Determine the [x, y] coordinate at the center of the cell enclosing the given text.  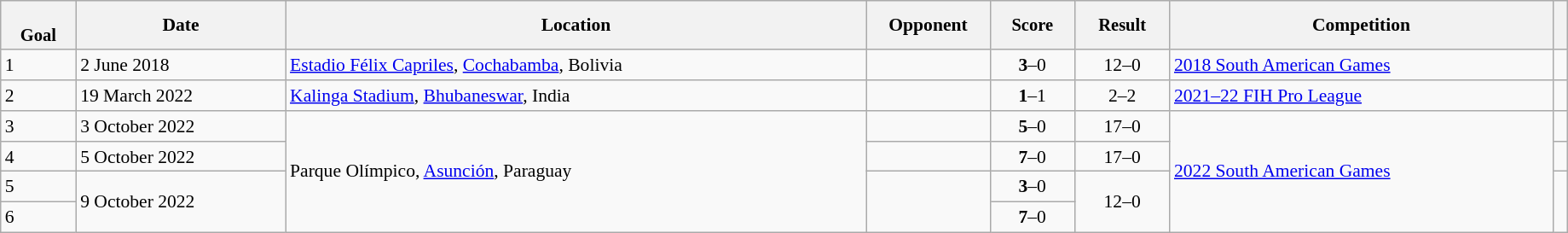
2 [38, 96]
3 [38, 126]
2022 South American Games [1361, 172]
Parque Olímpico, Asunción, Paraguay [576, 172]
19 March 2022 [181, 96]
2018 South American Games [1361, 66]
Estadio Félix Capriles, Cochabamba, Bolivia [576, 66]
2 June 2018 [181, 66]
1 [38, 66]
5–0 [1032, 126]
Location [576, 26]
4 [38, 157]
Result [1122, 26]
2–2 [1122, 96]
Goal [38, 26]
3 October 2022 [181, 126]
Opponent [928, 26]
Kalinga Stadium, Bhubaneswar, India [576, 96]
6 [38, 218]
5 October 2022 [181, 157]
5 [38, 187]
1–1 [1032, 96]
Competition [1361, 26]
9 October 2022 [181, 201]
2021–22 FIH Pro League [1361, 96]
Date [181, 26]
Score [1032, 26]
